Pinpoint the cell where the given text exists, returning its (x, y) midpoint coordinate. 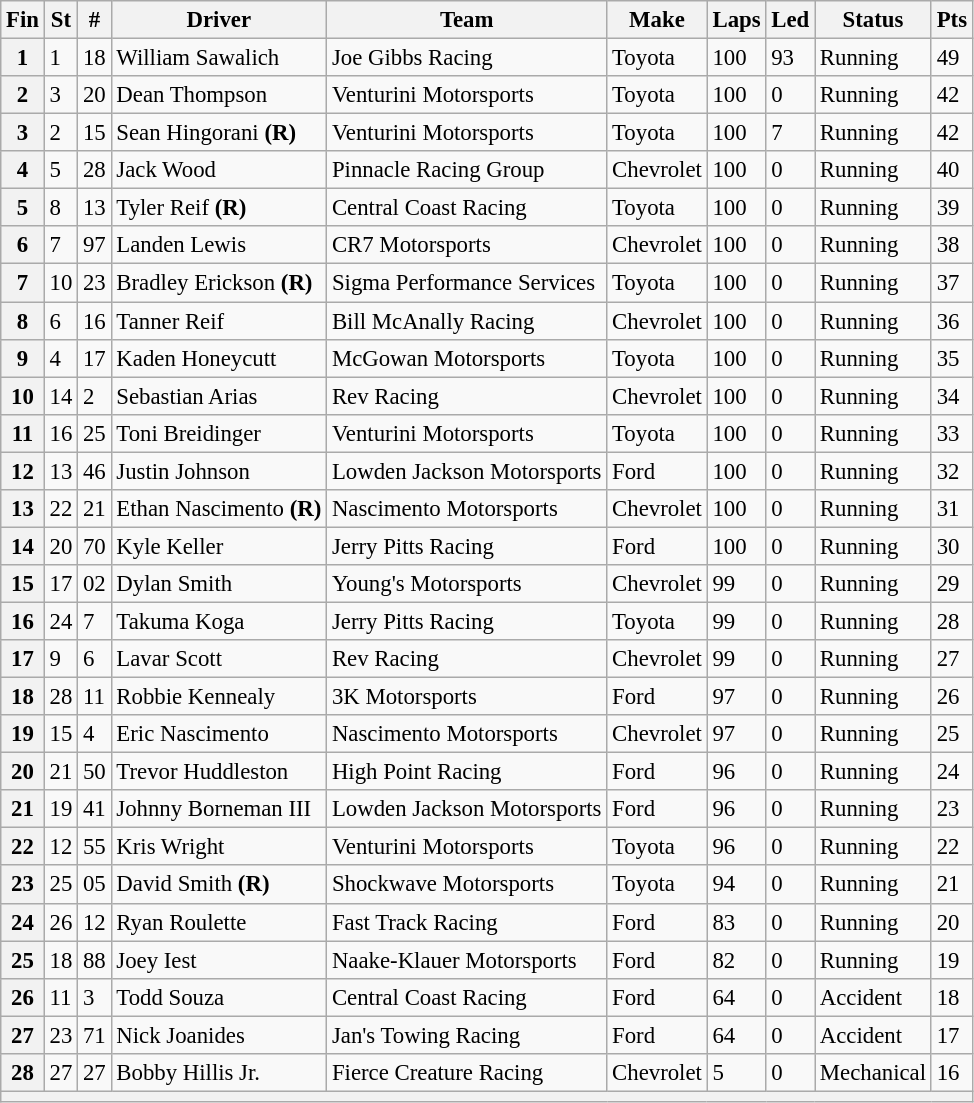
Kris Wright (219, 847)
Tyler Reif (R) (219, 208)
93 (790, 58)
83 (736, 922)
Led (790, 20)
Dean Thompson (219, 95)
St (60, 20)
38 (952, 245)
29 (952, 584)
Shockwave Motorsports (467, 885)
Justin Johnson (219, 471)
71 (94, 1035)
Ryan Roulette (219, 922)
Sean Hingorani (R) (219, 133)
Ethan Nascimento (R) (219, 509)
Sigma Performance Services (467, 283)
Pts (952, 20)
Make (657, 20)
Naake-Klauer Motorsports (467, 960)
36 (952, 321)
Kaden Honeycutt (219, 358)
Johnny Borneman III (219, 809)
CR7 Motorsports (467, 245)
Jack Wood (219, 170)
Todd Souza (219, 997)
Landen Lewis (219, 245)
88 (94, 960)
39 (952, 208)
Mechanical (872, 1073)
Bill McAnally Racing (467, 321)
05 (94, 885)
Team (467, 20)
Fast Track Racing (467, 922)
High Point Racing (467, 772)
Joey Iest (219, 960)
Nick Joanides (219, 1035)
49 (952, 58)
William Sawalich (219, 58)
Bobby Hillis Jr. (219, 1073)
Eric Nascimento (219, 734)
Fin (23, 20)
Lavar Scott (219, 659)
55 (94, 847)
40 (952, 170)
33 (952, 433)
Laps (736, 20)
David Smith (R) (219, 885)
94 (736, 885)
46 (94, 471)
Status (872, 20)
# (94, 20)
Takuma Koga (219, 621)
70 (94, 546)
02 (94, 584)
Bradley Erickson (R) (219, 283)
41 (94, 809)
Joe Gibbs Racing (467, 58)
McGowan Motorsports (467, 358)
Toni Breidinger (219, 433)
Pinnacle Racing Group (467, 170)
Robbie Kennealy (219, 697)
31 (952, 509)
35 (952, 358)
37 (952, 283)
82 (736, 960)
Kyle Keller (219, 546)
Trevor Huddleston (219, 772)
Dylan Smith (219, 584)
Sebastian Arias (219, 396)
3K Motorsports (467, 697)
Driver (219, 20)
34 (952, 396)
Fierce Creature Racing (467, 1073)
Tanner Reif (219, 321)
Young's Motorsports (467, 584)
Jan's Towing Racing (467, 1035)
32 (952, 471)
30 (952, 546)
50 (94, 772)
